Return the (x, y) coordinate for the center point of the cell that contains the specified text.  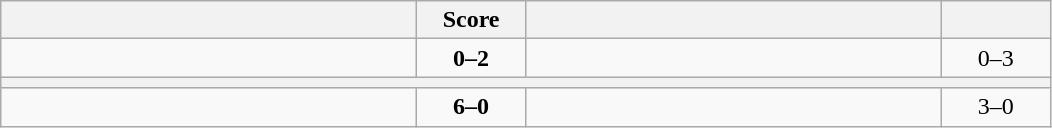
3–0 (996, 107)
0–2 (472, 58)
Score (472, 20)
6–0 (472, 107)
0–3 (996, 58)
